Return [X, Y] of the center of cell containing provided text 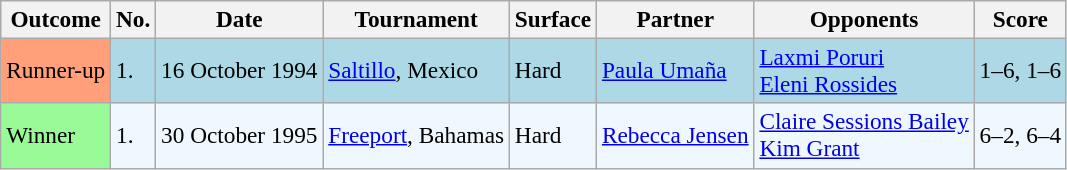
Runner-up [56, 70]
Laxmi Poruri Eleni Rossides [864, 70]
Saltillo, Mexico [416, 70]
Date [240, 19]
Surface [552, 19]
1–6, 1–6 [1020, 70]
Paula Umaña [676, 70]
Opponents [864, 19]
Tournament [416, 19]
Outcome [56, 19]
30 October 1995 [240, 136]
Claire Sessions Bailey Kim Grant [864, 136]
No. [134, 19]
6–2, 6–4 [1020, 136]
Rebecca Jensen [676, 136]
Partner [676, 19]
Freeport, Bahamas [416, 136]
Score [1020, 19]
16 October 1994 [240, 70]
Winner [56, 136]
